Determine the (x, y) coordinate at the center of the cell enclosing the given text.  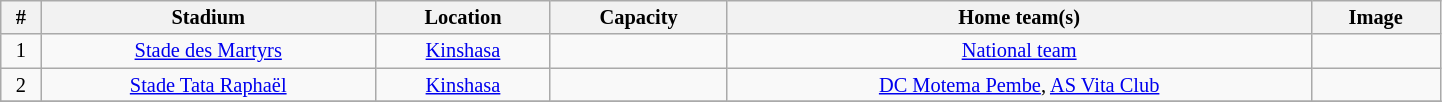
Capacity (638, 17)
1 (21, 51)
Stade des Martyrs (208, 51)
Stade Tata Raphaël (208, 85)
Location (464, 17)
Home team(s) (1019, 17)
National team (1019, 51)
Stadium (208, 17)
# (21, 17)
Image (1376, 17)
2 (21, 85)
DC Motema Pembe, AS Vita Club (1019, 85)
